Find where the given text appears and provide that cell's center as (x, y) coordinate. 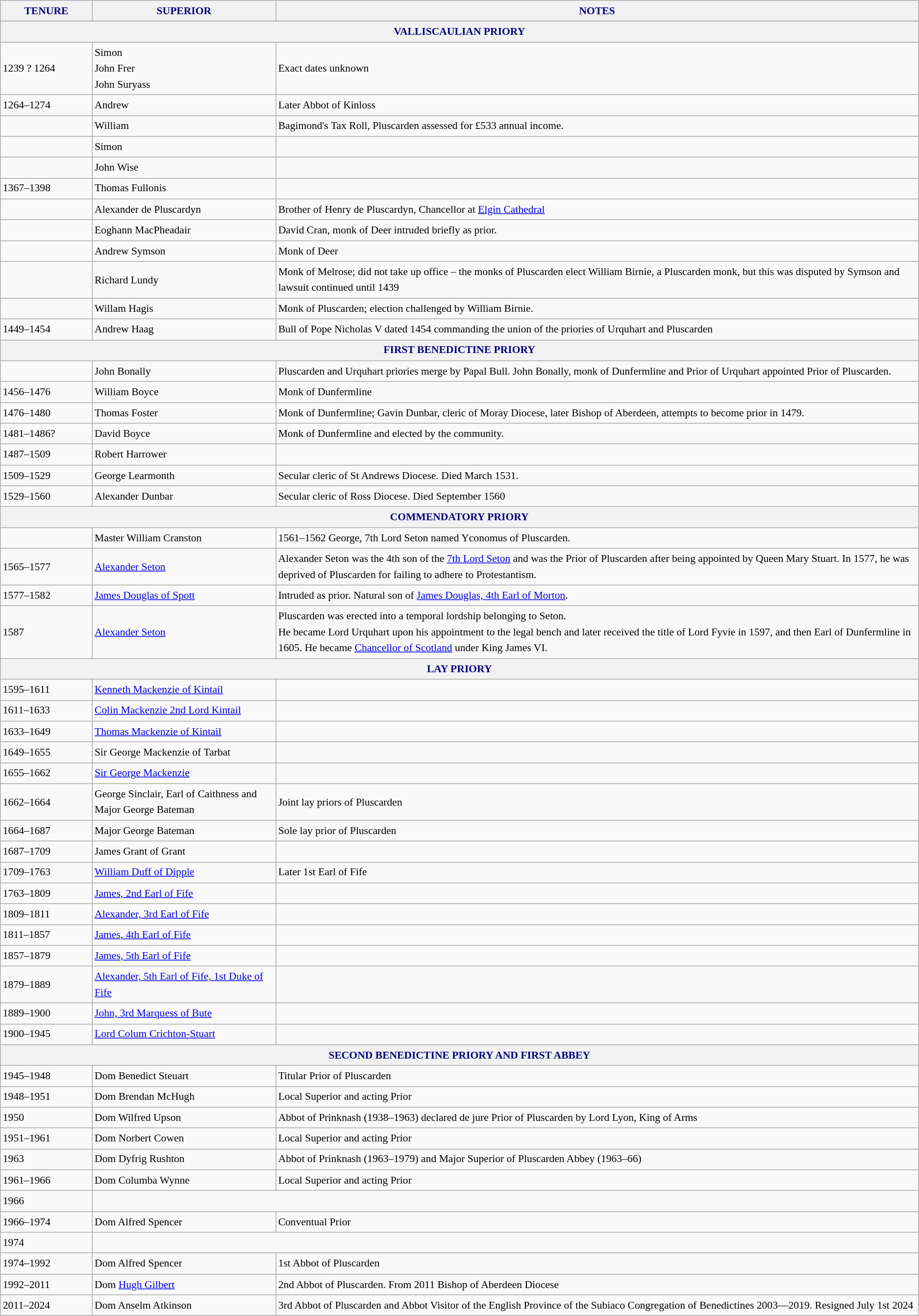
Monk of Dunfermline; Gavin Dunbar, cleric of Moray Diocese, later Bishop of Aberdeen, attempts to become prior in 1479. (597, 413)
Sir George Mackenzie (184, 774)
Secular cleric of Ross Diocese. Died September 1560 (597, 496)
Robert Harrower (184, 455)
Lord Colum Crichton-Stuart (184, 1035)
1561–1562 George, 7th Lord Seton named Yconomus of Pluscarden. (597, 538)
1449–1454 (46, 329)
1889–1900 (46, 1014)
1476–1480 (46, 413)
James, 2nd Earl of Fife (184, 893)
Alexander de Pluscardyn (184, 210)
Kenneth Mackenzie of Kintail (184, 690)
Conventual Prior (597, 1222)
3rd Abbot of Pluscarden and Abbot Visitor of the English Province of the Subiaco Congregation of Benedictines 2003—2019. Resigned July 1st 2024 (597, 1305)
Dom Anselm Atkinson (184, 1305)
William Duff of Dipple (184, 873)
1st Abbot of Pluscarden (597, 1264)
LAY PRIORY (460, 669)
Secular cleric of St Andrews Diocese. Died March 1531. (597, 476)
Thomas Fullonis (184, 189)
1662–1664 (46, 802)
Bull of Pope Nicholas V dated 1454 commanding the union of the priories of Urquhart and Pluscarden (597, 329)
Exact dates unknown (597, 69)
Dom Wilfred Upson (184, 1118)
1481–1486? (46, 434)
1633–1649 (46, 732)
Monk of Pluscarden; election challenged by William Birnie. (597, 309)
David Boyce (184, 434)
1763–1809 (46, 893)
FIRST BENEDICTINE PRIORY (460, 351)
2nd Abbot of Pluscarden. From 2011 Bishop of Aberdeen Diocese (597, 1285)
1961–1966 (46, 1181)
James Grant of Grant (184, 852)
John Bonally (184, 372)
David Cran, monk of Deer intruded briefly as prior. (597, 230)
1611–1633 (46, 711)
Sir George Mackenzie of Tarbat (184, 752)
1966–1974 (46, 1222)
Thomas Foster (184, 413)
1963 (46, 1160)
William Boyce (184, 392)
James, 4th Earl of Fife (184, 936)
Master William Cranston (184, 538)
Colin Mackenzie 2nd Lord Kintail (184, 711)
1879–1889 (46, 985)
Pluscarden and Urquhart priories merge by Papal Bull. John Bonally, monk of Dunfermline and Prior of Urquhart appointed Prior of Pluscarden. (597, 372)
Dom Benedict Steuart (184, 1076)
Dom Columba Wynne (184, 1181)
COMMENDATORY PRIORY (460, 518)
NOTES (597, 11)
George Learmonth (184, 476)
1974–1992 (46, 1264)
1649–1655 (46, 752)
1577–1582 (46, 596)
1487–1509 (46, 455)
Monk of Deer (597, 251)
2011–2024 (46, 1305)
1948–1951 (46, 1097)
1950 (46, 1118)
Thomas Mackenzie of Kintail (184, 732)
James, 5th Earl of Fife (184, 956)
Later Abbot of Kinloss (597, 105)
John, 3rd Marquess of Bute (184, 1014)
Dom Brendan McHugh (184, 1097)
Bagimond's Tax Roll, Pluscarden assessed for £533 annual income. (597, 127)
1264–1274 (46, 105)
1565–1577 (46, 567)
SimonJohn FrerJohn Suryass (184, 69)
Alexander Dunbar (184, 496)
Alexander, 3rd Earl of Fife (184, 914)
Andrew (184, 105)
1811–1857 (46, 936)
George Sinclair, Earl of Caithness and Major George Bateman (184, 802)
Intruded as prior. Natural son of James Douglas, 4th Earl of Morton. (597, 596)
SECOND BENEDICTINE PRIORY AND FIRST ABBEY (460, 1055)
Major George Bateman (184, 831)
James Douglas of Spott (184, 596)
1655–1662 (46, 774)
Brother of Henry de Pluscardyn, Chancellor at Elgin Cathedral (597, 210)
1951–1961 (46, 1139)
1587 (46, 633)
Dom Norbert Cowen (184, 1139)
1687–1709 (46, 852)
1664–1687 (46, 831)
John Wise (184, 168)
1974 (46, 1243)
1529–1560 (46, 496)
Sole lay prior of Pluscarden (597, 831)
Dom Hugh Gilbert (184, 1285)
SUPERIOR (184, 11)
1900–1945 (46, 1035)
VALLISCAULIAN PRIORY (460, 32)
Abbot of Prinknash (1963–1979) and Major Superior of Pluscarden Abbey (1963–66) (597, 1160)
Andrew Symson (184, 251)
William (184, 127)
Willam Hagis (184, 309)
Dom Dyfrig Rushton (184, 1160)
1239 ? 1264 (46, 69)
Simon (184, 147)
1966 (46, 1201)
Abbot of Prinknash (1938–1963) declared de jure Prior of Pluscarden by Lord Lyon, King of Arms (597, 1118)
1595–1611 (46, 690)
1992–2011 (46, 1285)
Monk of Dunfermline (597, 392)
Titular Prior of Pluscarden (597, 1076)
1456–1476 (46, 392)
TENURE (46, 11)
Eoghann MacPheadair (184, 230)
Andrew Haag (184, 329)
Later 1st Earl of Fife (597, 873)
1945–1948 (46, 1076)
1509–1529 (46, 476)
1709–1763 (46, 873)
1367–1398 (46, 189)
Richard Lundy (184, 280)
Joint lay priors of Pluscarden (597, 802)
Alexander, 5th Earl of Fife, 1st Duke of Fife (184, 985)
1809–1811 (46, 914)
Monk of Dunfermline and elected by the community. (597, 434)
1857–1879 (46, 956)
